Extract the (X, Y) coordinate from the center of the cell holding the provided text.  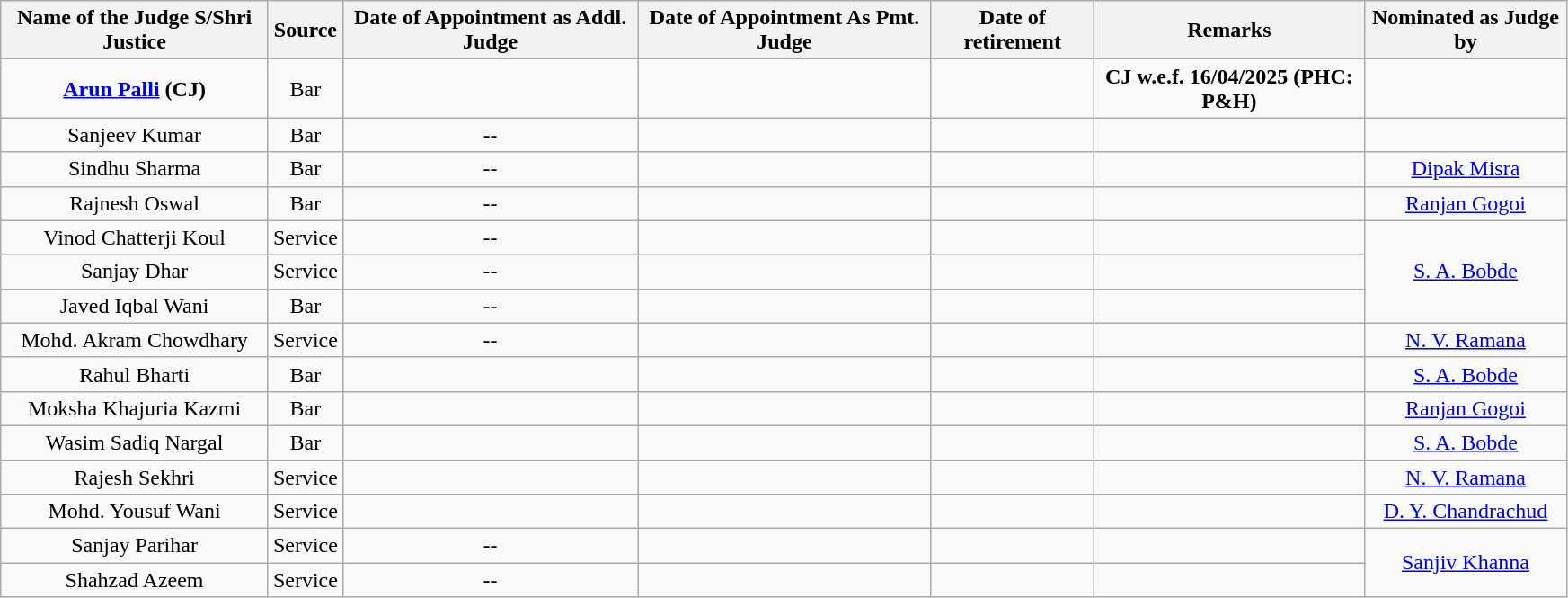
Name of the Judge S/Shri Justice (135, 31)
Source (306, 31)
Rahul Bharti (135, 374)
Date of Appointment As Pmt. Judge (784, 31)
Dipak Misra (1465, 169)
Sanjay Parihar (135, 546)
D. Y. Chandrachud (1465, 512)
Vinod Chatterji Koul (135, 237)
Date of retirement (1012, 31)
Sanjeev Kumar (135, 135)
Remarks (1229, 31)
Sanjiv Khanna (1465, 563)
Date of Appointment as Addl. Judge (490, 31)
Mohd. Akram Chowdhary (135, 340)
Sanjay Dhar (135, 272)
Mohd. Yousuf Wani (135, 512)
Rajesh Sekhri (135, 478)
Arun Palli (CJ) (135, 88)
CJ w.e.f. 16/04/2025 (PHC: P&H) (1229, 88)
Rajnesh Oswal (135, 203)
Wasim Sadiq Nargal (135, 442)
Moksha Khajuria Kazmi (135, 408)
Javed Iqbal Wani (135, 306)
Nominated as Judge by (1465, 31)
Sindhu Sharma (135, 169)
Shahzad Azeem (135, 580)
